Return (X, Y) of the center of cell containing provided text 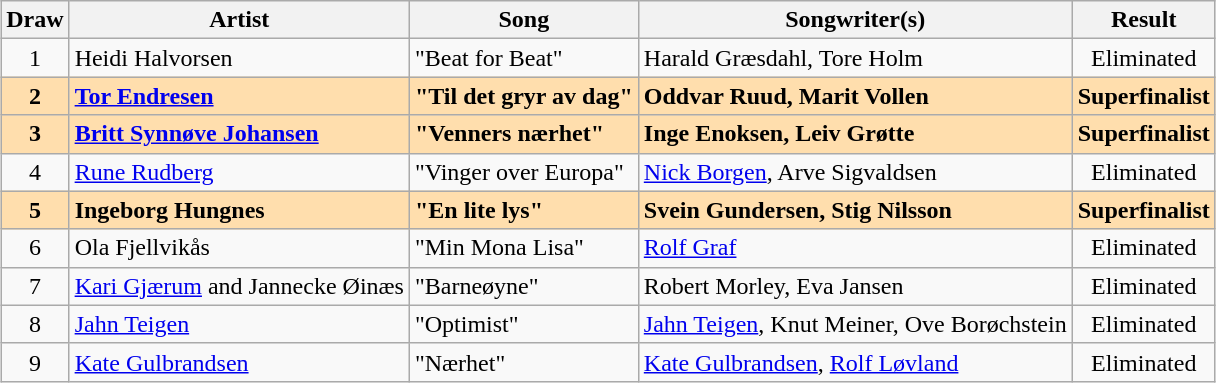
1 (35, 58)
Harald Græsdahl, Tore Holm (855, 58)
"Beat for Beat" (524, 58)
Rune Rudberg (239, 172)
Song (524, 20)
Ola Fjellvikås (239, 248)
Inge Enoksen, Leiv Grøtte (855, 134)
Kate Gulbrandsen, Rolf Løvland (855, 362)
Kari Gjærum and Jannecke Øinæs (239, 286)
Kate Gulbrandsen (239, 362)
9 (35, 362)
Heidi Halvorsen (239, 58)
"En lite lys" (524, 210)
5 (35, 210)
"Nærhet" (524, 362)
Result (1144, 20)
"Optimist" (524, 324)
7 (35, 286)
Svein Gundersen, Stig Nilsson (855, 210)
3 (35, 134)
8 (35, 324)
"Til det gryr av dag" (524, 96)
6 (35, 248)
Artist (239, 20)
"Venners nærhet" (524, 134)
Oddvar Ruud, Marit Vollen (855, 96)
Rolf Graf (855, 248)
"Vinger over Europa" (524, 172)
"Min Mona Lisa" (524, 248)
Jahn Teigen, Knut Meiner, Ove Borøchstein (855, 324)
Draw (35, 20)
Songwriter(s) (855, 20)
Jahn Teigen (239, 324)
Robert Morley, Eva Jansen (855, 286)
Nick Borgen, Arve Sigvaldsen (855, 172)
"Barneøyne" (524, 286)
4 (35, 172)
Ingeborg Hungnes (239, 210)
Britt Synnøve Johansen (239, 134)
2 (35, 96)
Tor Endresen (239, 96)
